From the cell containing the given text, extract its center point as (X, Y) coordinate. 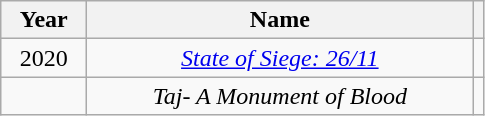
2020 (44, 58)
Taj- A Monument of Blood (280, 96)
State of Siege: 26/11 (280, 58)
Year (44, 20)
Name (280, 20)
